Capture the cell that displays the provided text and extract its (x, y) central coordinate. 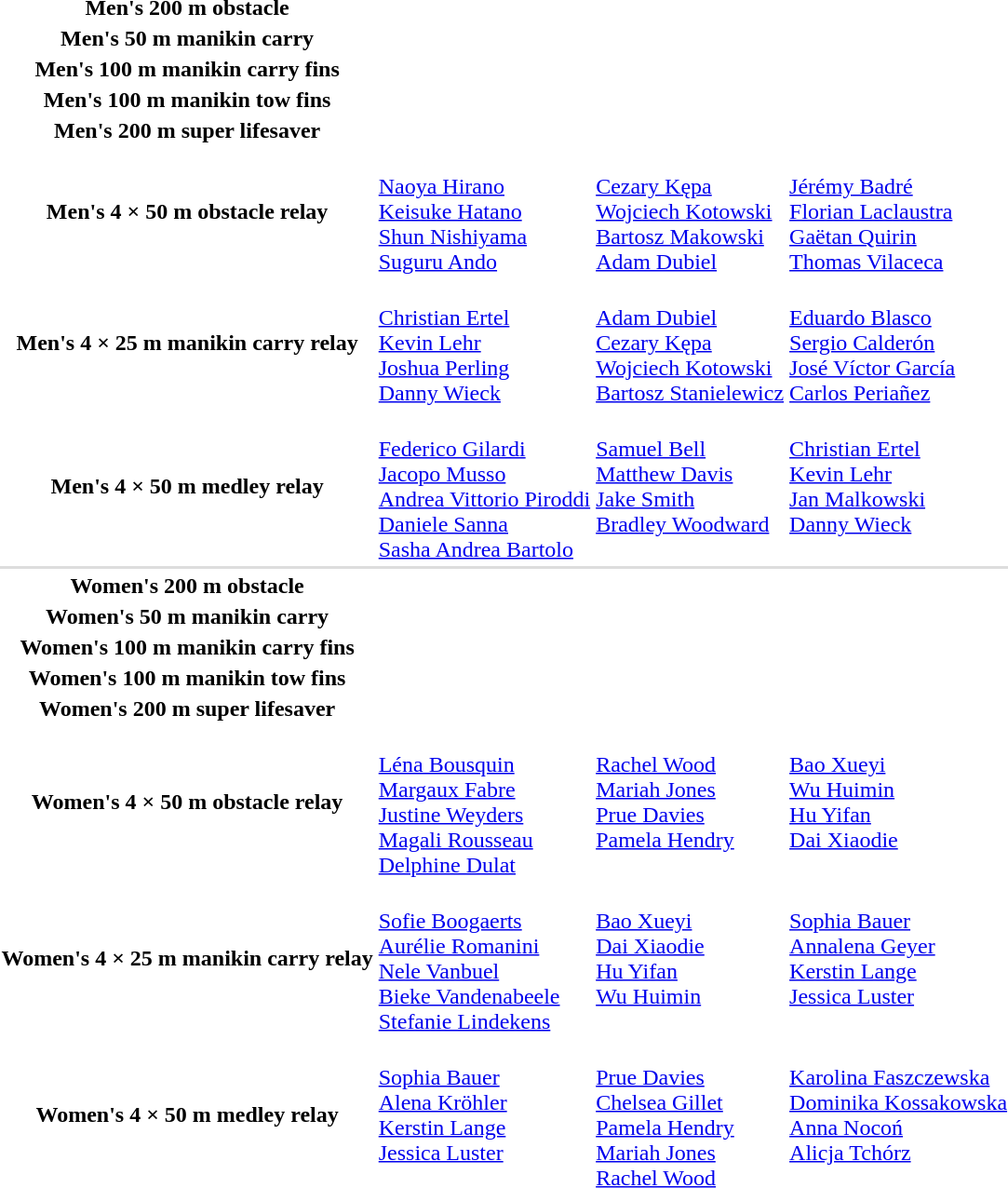
Women's 50 m manikin carry (187, 616)
Men's 100 m manikin tow fins (187, 100)
Women's 100 m manikin tow fins (187, 678)
Men's 50 m manikin carry (187, 38)
Rachel WoodMariah JonesPrue DaviesPamela Hendry (691, 803)
Bao XueyiDai XiaodieHu YifanWu Huimin (691, 959)
Women's 4 × 50 m obstacle relay (187, 803)
Women's 4 × 25 m manikin carry relay (187, 959)
Women's 200 m super lifesaver (187, 709)
Cezary KępaWojciech KotowskiBartosz MakowskiAdam Dubiel (691, 211)
Samuel BellMatthew DavisJake SmithBradley Woodward (691, 486)
Christian ErtelKevin LehrJoshua PerlingDanny Wieck (484, 343)
Men's 4 × 50 m medley relay (187, 486)
Sofie BoogaertsAurélie RomaniniNele VanbuelBieke VandenabeeleStefanie Lindekens (484, 959)
Women's 100 m manikin carry fins (187, 647)
Léna BousquinMargaux FabreJustine WeydersMagali RousseauDelphine Dulat (484, 803)
Women's 200 m obstacle (187, 586)
Men's 200 m super lifesaver (187, 130)
Men's 4 × 50 m obstacle relay (187, 211)
Men's 100 m manikin carry fins (187, 69)
Adam DubielCezary KępaWojciech KotowskiBartosz Stanielewicz (691, 343)
Naoya HiranoKeisuke HatanoShun NishiyamaSuguru Ando (484, 211)
Federico GilardiJacopo MussoAndrea Vittorio PiroddiDaniele SannaSasha Andrea Bartolo (484, 486)
Men's 4 × 25 m manikin carry relay (187, 343)
